From the cell containing the given text, extract its center point as (X, Y) coordinate. 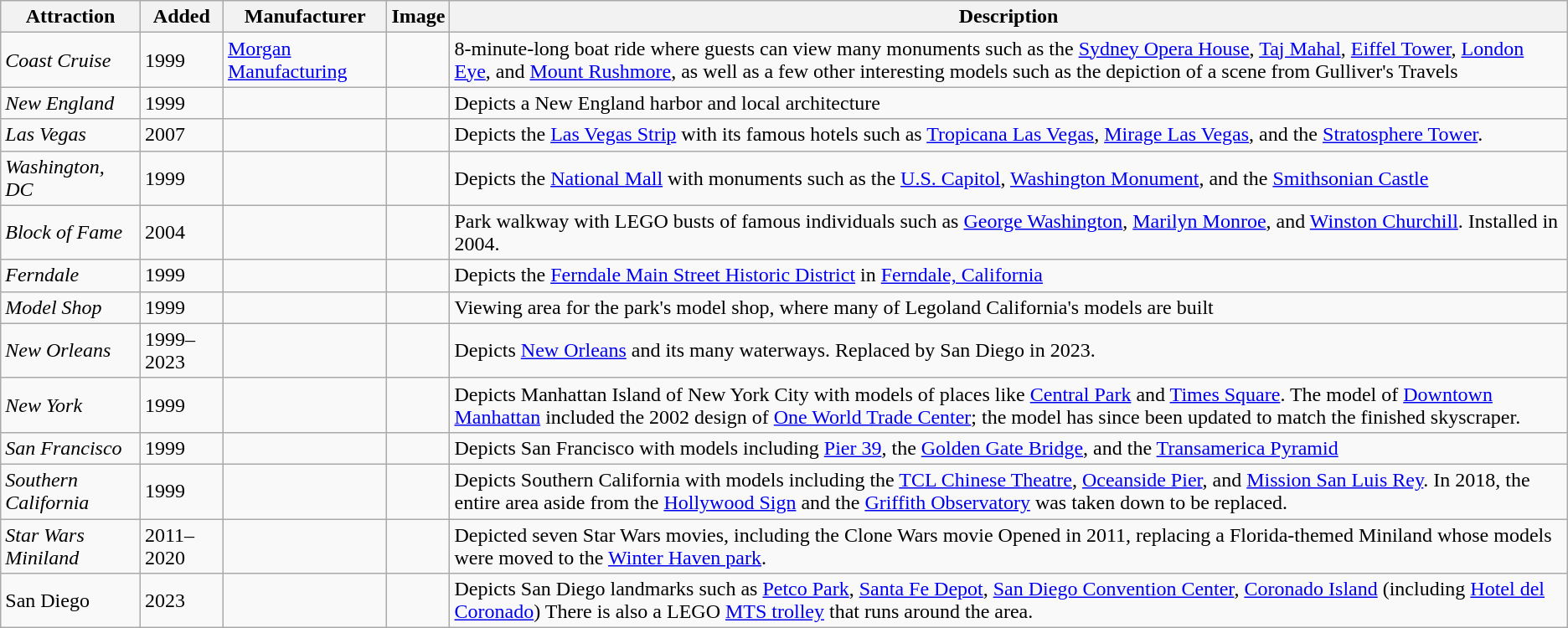
1999–2023 (181, 350)
Southern California (70, 491)
Depicts San Francisco with models including Pier 39, the Golden Gate Bridge, and the Transamerica Pyramid (1008, 448)
San Diego (70, 601)
Morgan Manufacturing (305, 60)
Depicts the Las Vegas Strip with its famous hotels such as Tropicana Las Vegas, Mirage Las Vegas, and the Stratosphere Tower. (1008, 135)
Added (181, 17)
New York (70, 405)
Depicts the Ferndale Main Street Historic District in Ferndale, California (1008, 275)
New England (70, 103)
Image (419, 17)
Park walkway with LEGO busts of famous individuals such as George Washington, Marilyn Monroe, and Winston Churchill. Installed in 2004. (1008, 233)
Viewing area for the park's model shop, where many of Legoland California's models are built (1008, 307)
Manufacturer (305, 17)
2007 (181, 135)
Star Wars Miniland (70, 546)
Las Vegas (70, 135)
Depicts a New England harbor and local architecture (1008, 103)
Block of Fame (70, 233)
Description (1008, 17)
Ferndale (70, 275)
2004 (181, 233)
2023 (181, 601)
New Orleans (70, 350)
Depicts New Orleans and its many waterways. Replaced by San Diego in 2023. (1008, 350)
Depicts the National Mall with monuments such as the U.S. Capitol, Washington Monument, and the Smithsonian Castle (1008, 178)
Attraction (70, 17)
Washington, DC (70, 178)
San Francisco (70, 448)
Coast Cruise (70, 60)
2011–2020 (181, 546)
Model Shop (70, 307)
